Locate the cell with the specified text and output its (X, Y) center coordinate. 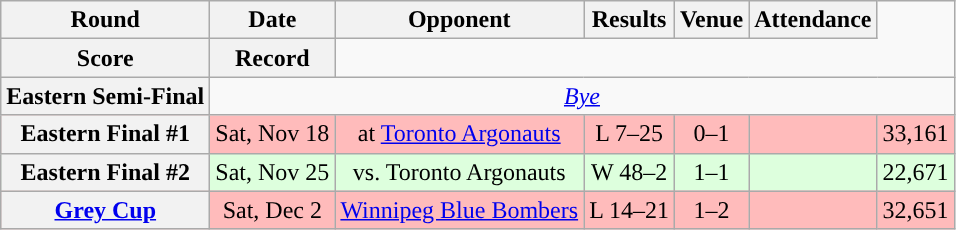
Score (106, 58)
Round (106, 20)
22,671 (916, 172)
Attendance (813, 20)
at Toronto Argonauts (460, 134)
Eastern Final #2 (106, 172)
33,161 (916, 134)
W 48–2 (630, 172)
Date (272, 20)
0–1 (711, 134)
L 7–25 (630, 134)
Grey Cup (106, 210)
1–2 (711, 210)
Venue (711, 20)
L 14–21 (630, 210)
Record (272, 58)
Bye (582, 96)
Sat, Nov 25 (272, 172)
Results (630, 20)
Sat, Nov 18 (272, 134)
Eastern Final #1 (106, 134)
Eastern Semi-Final (106, 96)
Winnipeg Blue Bombers (460, 210)
1–1 (711, 172)
vs. Toronto Argonauts (460, 172)
Opponent (460, 20)
32,651 (916, 210)
Sat, Dec 2 (272, 210)
